Locate the cell with the specified text and output its (X, Y) center coordinate. 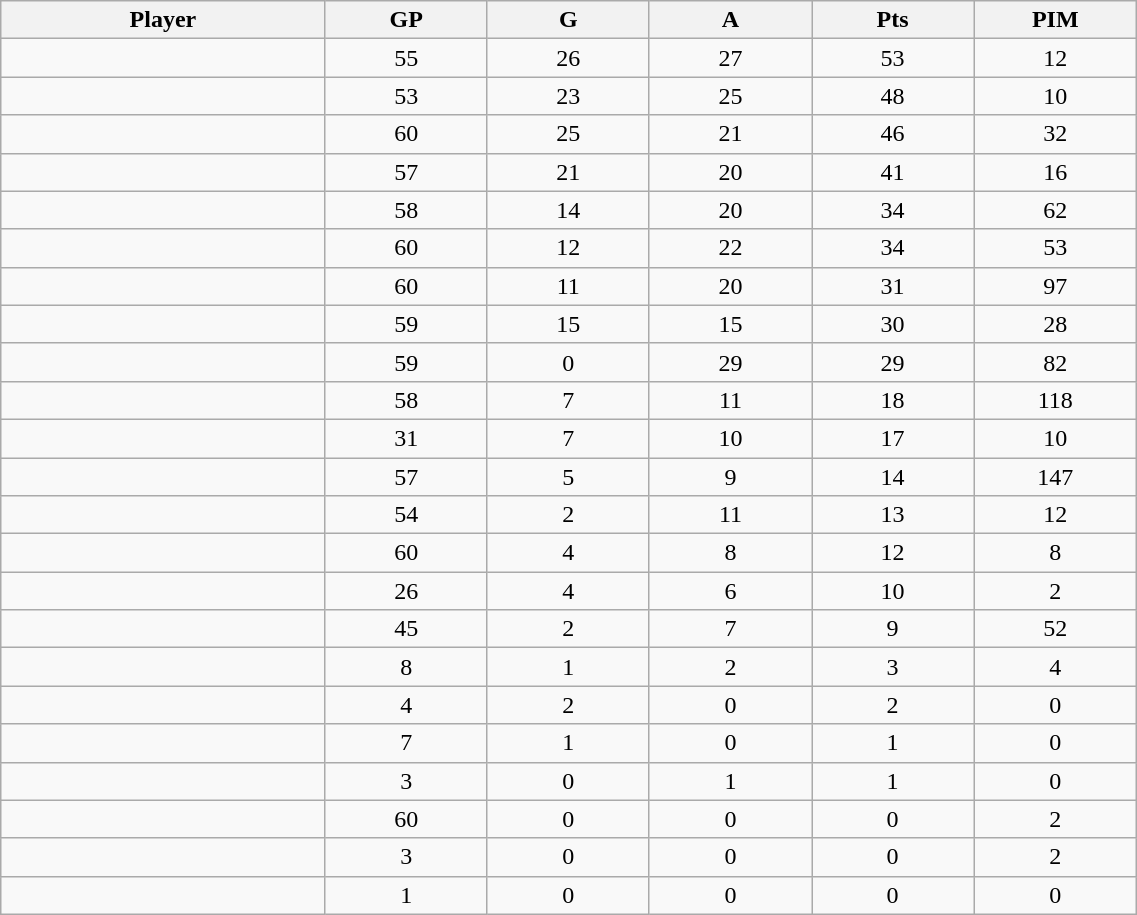
147 (1056, 477)
17 (893, 438)
46 (893, 134)
Player (163, 20)
6 (730, 591)
32 (1056, 134)
Pts (893, 20)
27 (730, 58)
22 (730, 248)
28 (1056, 324)
13 (893, 515)
45 (406, 629)
18 (893, 400)
16 (1056, 172)
5 (568, 477)
52 (1056, 629)
118 (1056, 400)
PIM (1056, 20)
A (730, 20)
82 (1056, 362)
G (568, 20)
62 (1056, 210)
30 (893, 324)
54 (406, 515)
GP (406, 20)
41 (893, 172)
97 (1056, 286)
23 (568, 96)
48 (893, 96)
55 (406, 58)
